From the cell containing the given text, extract its center point as [x, y] coordinate. 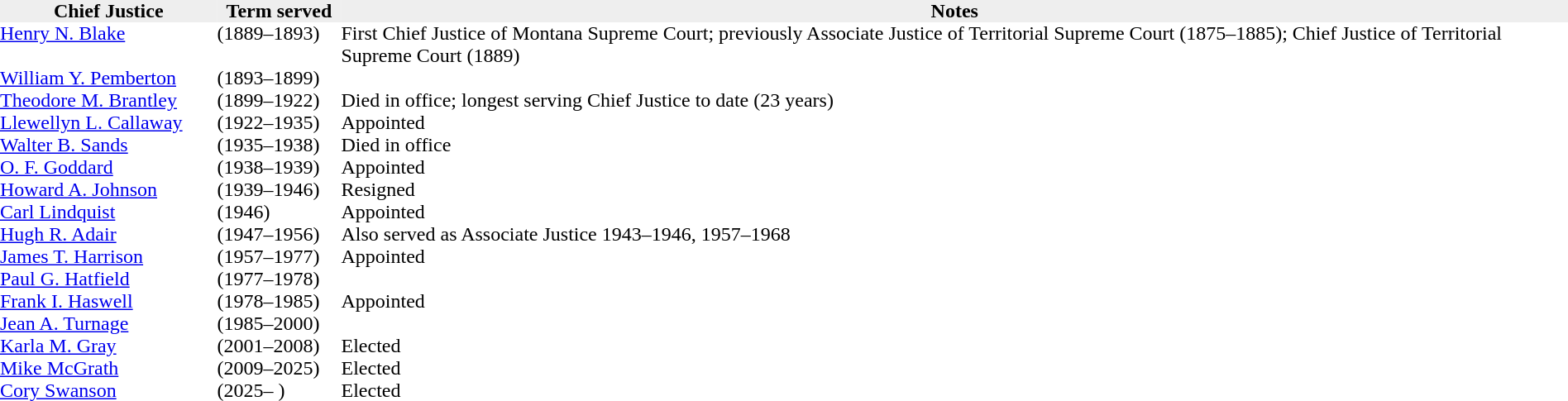
(1957–1977) [279, 256]
Died in office; longest serving Chief Justice to date (23 years) [954, 101]
(1938–1939) [279, 167]
(1939–1946) [279, 190]
(2009–2025) [279, 369]
Died in office [954, 146]
(1947–1956) [279, 235]
Hugh R. Adair [108, 235]
Karla M. Gray [108, 346]
(1978–1985) [279, 301]
Carl Lindquist [108, 212]
Also served as Associate Justice 1943–1946, 1957–1968 [954, 235]
(1985–2000) [279, 324]
(1977–1978) [279, 279]
Howard A. Johnson [108, 190]
(1899–1922) [279, 101]
Mike McGrath [108, 369]
O. F. Goddard [108, 167]
(1889–1893) [279, 45]
(1922–1935) [279, 122]
Walter B. Sands [108, 146]
(1935–1938) [279, 146]
(2001–2008) [279, 346]
Notes [954, 12]
Frank I. Haswell [108, 301]
Jean A. Turnage [108, 324]
Theodore M. Brantley [108, 101]
Chief Justice [108, 12]
William Y. Pemberton [108, 78]
Henry N. Blake [108, 45]
James T. Harrison [108, 256]
(1893–1899) [279, 78]
Llewellyn L. Callaway [108, 122]
Resigned [954, 190]
Term served [279, 12]
(1946) [279, 212]
Paul G. Hatfield [108, 279]
